Determine the (X, Y) coordinate at the center of the cell enclosing the given text.  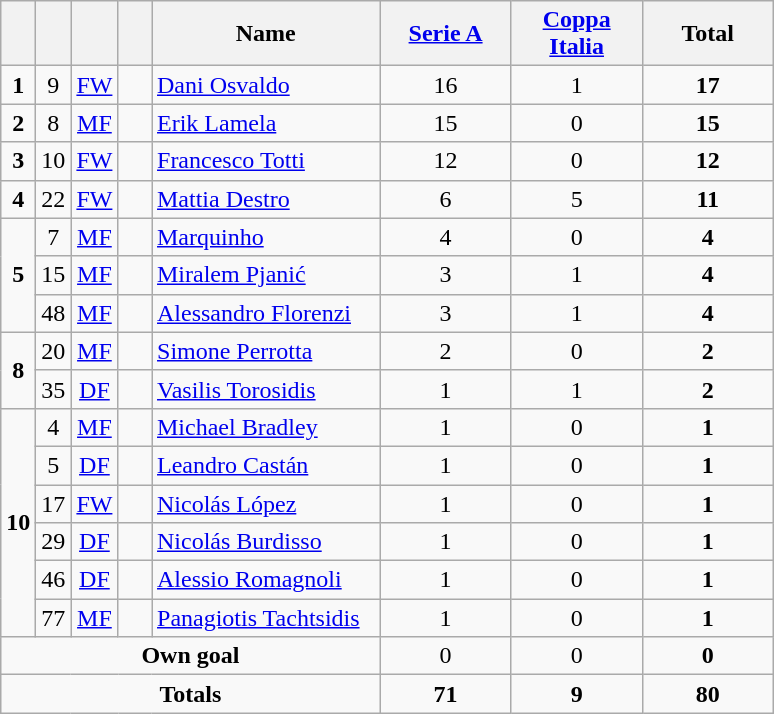
Alessandro Florenzi (266, 313)
Serie A (446, 34)
46 (54, 580)
7 (54, 237)
16 (446, 85)
Dani Osvaldo (266, 85)
11 (708, 199)
71 (446, 694)
20 (54, 351)
Name (266, 34)
Own goal (190, 656)
Mattia Destro (266, 199)
Erik Lamela (266, 123)
Michael Bradley (266, 427)
Nicolás López (266, 503)
48 (54, 313)
Nicolás Burdisso (266, 542)
29 (54, 542)
Alessio Romagnoli (266, 580)
35 (54, 389)
Miralem Pjanić (266, 275)
80 (708, 694)
Coppa Italia (576, 34)
Vasilis Torosidis (266, 389)
77 (54, 618)
Marquinho (266, 237)
Leandro Castán (266, 465)
Totals (190, 694)
Panagiotis Tachtsidis (266, 618)
Total (708, 34)
Simone Perrotta (266, 351)
6 (446, 199)
Francesco Totti (266, 161)
22 (54, 199)
